Return (x, y) of the center of cell containing provided text 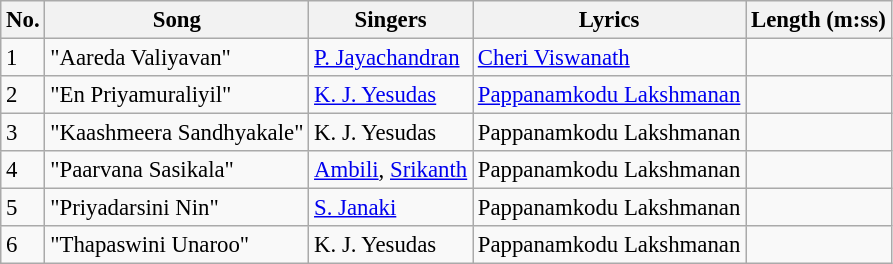
"Thapaswini Unaroo" (177, 245)
3 (23, 133)
Length (m:ss) (818, 20)
Cheri Viswanath (608, 58)
6 (23, 245)
P. Jayachandran (391, 58)
No. (23, 20)
1 (23, 58)
"En Priyamuraliyil" (177, 95)
Ambili, Srikanth (391, 170)
Lyrics (608, 20)
"Priyadarsini Nin" (177, 208)
S. Janaki (391, 208)
4 (23, 170)
"Aareda Valiyavan" (177, 58)
"Kaashmeera Sandhyakale" (177, 133)
"Paarvana Sasikala" (177, 170)
5 (23, 208)
2 (23, 95)
Singers (391, 20)
Song (177, 20)
